Determine the (X, Y) coordinate at the center of the cell enclosing the given text.  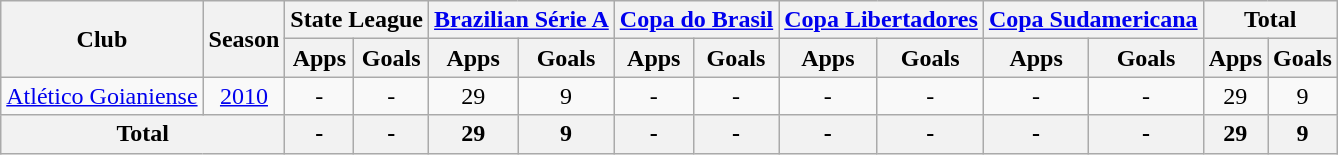
Season (244, 39)
2010 (244, 96)
Copa do Brasil (696, 20)
Club (102, 39)
Copa Sudamericana (1093, 20)
State League (357, 20)
Copa Libertadores (882, 20)
Brazilian Série A (522, 20)
Atlético Goianiense (102, 96)
